Extract the [X, Y] coordinate from the center of the cell holding the provided text.  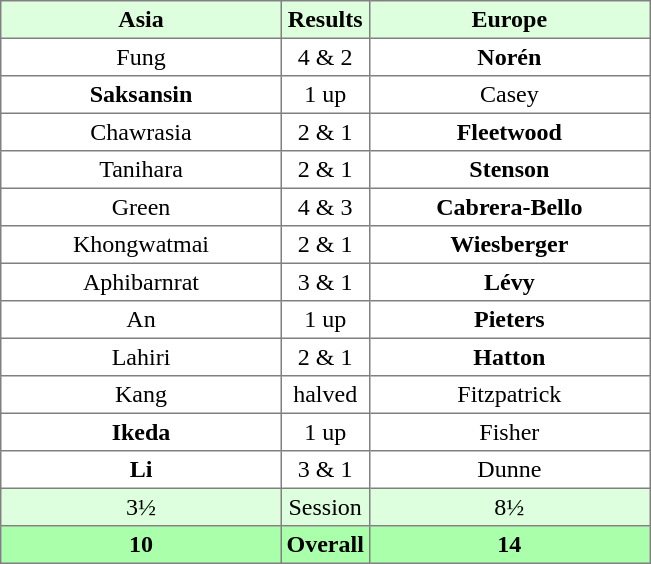
Khongwatmai [141, 245]
Pieters [509, 320]
Li [141, 470]
An [141, 320]
Green [141, 207]
Asia [141, 20]
10 [141, 545]
Tanihara [141, 170]
Fung [141, 57]
Lahiri [141, 357]
8½ [509, 507]
Norén [509, 57]
Overall [325, 545]
Casey [509, 95]
Stenson [509, 170]
Hatton [509, 357]
Session [325, 507]
halved [325, 395]
Kang [141, 395]
14 [509, 545]
Fitzpatrick [509, 395]
Ikeda [141, 432]
Saksansin [141, 95]
Lévy [509, 282]
4 & 2 [325, 57]
Cabrera-Bello [509, 207]
Chawrasia [141, 132]
Fisher [509, 432]
Europe [509, 20]
Aphibarnrat [141, 282]
Wiesberger [509, 245]
3½ [141, 507]
4 & 3 [325, 207]
Fleetwood [509, 132]
Dunne [509, 470]
Results [325, 20]
